Scan for the cell matching the given text and deliver its [x, y] coordinate at center. 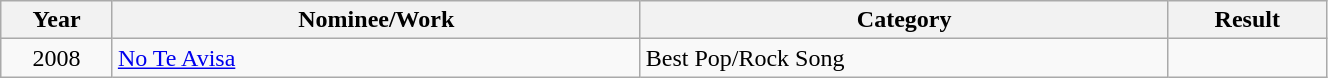
Year [57, 20]
Best Pop/Rock Song [904, 58]
Nominee/Work [376, 20]
2008 [57, 58]
Category [904, 20]
Result [1247, 20]
No Te Avisa [376, 58]
